Return the (x, y) coordinate for the center point of the cell that contains the specified text.  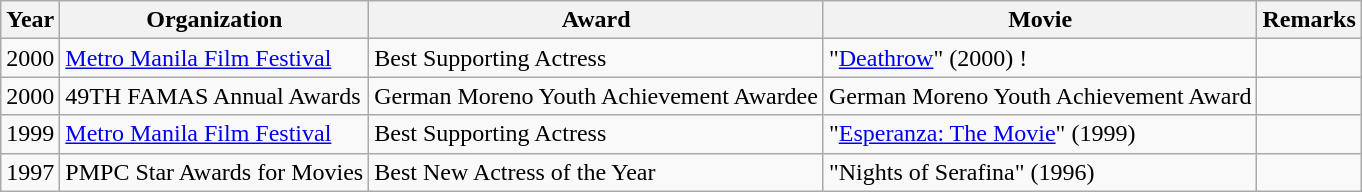
"Deathrow" (2000) ! (1040, 58)
Organization (214, 20)
"Nights of Serafina" (1996) (1040, 172)
1997 (30, 172)
Year (30, 20)
1999 (30, 134)
Best New Actress of the Year (596, 172)
Remarks (1309, 20)
German Moreno Youth Achievement Award (1040, 96)
Award (596, 20)
PMPC Star Awards for Movies (214, 172)
German Moreno Youth Achievement Awardee (596, 96)
49TH FAMAS Annual Awards (214, 96)
"Esperanza: The Movie" (1999) (1040, 134)
Movie (1040, 20)
